Capture the cell that displays the provided text and extract its (x, y) central coordinate. 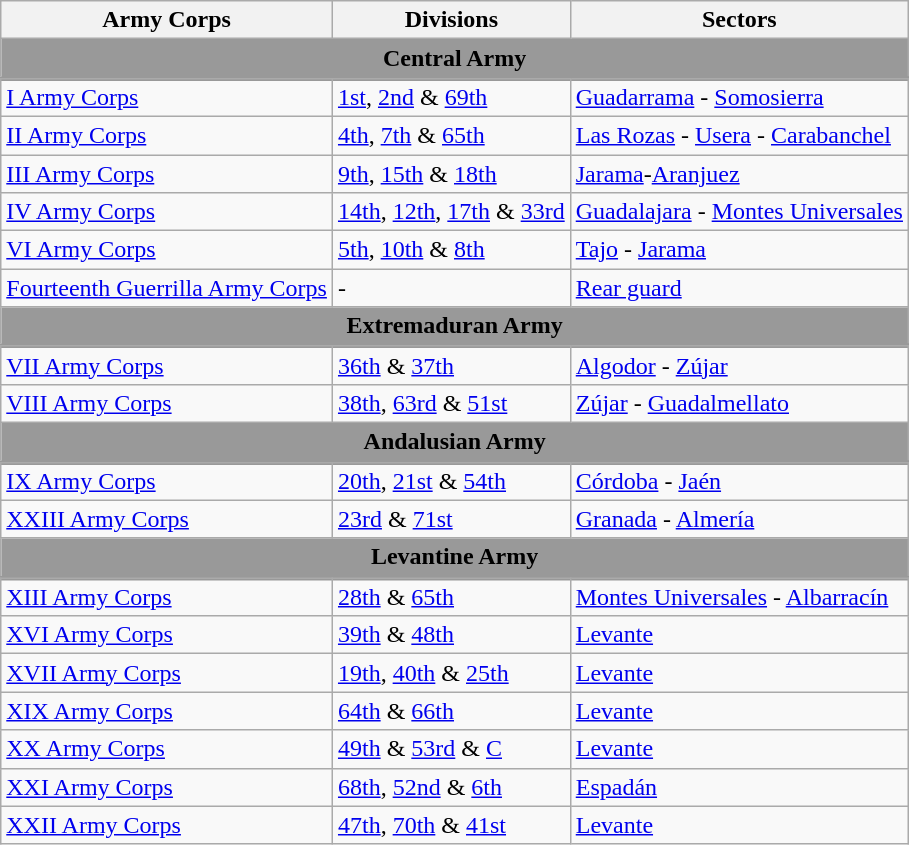
IX Army Corps (167, 481)
Espadán (739, 787)
1st, 2nd & 69th (451, 97)
XVII Army Corps (167, 673)
20th, 21st & 54th (451, 481)
68th, 52nd & 6th (451, 787)
XIII Army Corps (167, 597)
Central Army (455, 59)
47th, 70th & 41st (451, 825)
Guadalajara - Montes Universales (739, 212)
Extremaduran Army (455, 327)
Granada - Almería (739, 519)
Zújar - Guadalmellato (739, 403)
64th & 66th (451, 711)
5th, 10th & 8th (451, 250)
14th, 12th, 17th & 33rd (451, 212)
Sectors (739, 20)
36th & 37th (451, 365)
II Army Corps (167, 135)
38th, 63rd & 51st (451, 403)
XVI Army Corps (167, 635)
28th & 65th (451, 597)
4th, 7th & 65th (451, 135)
I Army Corps (167, 97)
Army Corps (167, 20)
49th & 53rd & C (451, 749)
- (451, 288)
Jarama-Aranjuez (739, 173)
XIX Army Corps (167, 711)
III Army Corps (167, 173)
XXIII Army Corps (167, 519)
Córdoba - Jaén (739, 481)
Andalusian Army (455, 442)
IV Army Corps (167, 212)
39th & 48th (451, 635)
19th, 40th & 25th (451, 673)
Montes Universales - Albarracín (739, 597)
XXII Army Corps (167, 825)
Rear guard (739, 288)
Divisions (451, 20)
VI Army Corps (167, 250)
Guadarrama - Somosierra (739, 97)
Tajo - Jarama (739, 250)
VII Army Corps (167, 365)
Levantine Army (455, 558)
Fourteenth Guerrilla Army Corps (167, 288)
Algodor - Zújar (739, 365)
XX Army Corps (167, 749)
VIII Army Corps (167, 403)
9th, 15th & 18th (451, 173)
XXI Army Corps (167, 787)
Las Rozas - Usera - Carabanchel (739, 135)
23rd & 71st (451, 519)
